Find where the given text appears and provide that cell's center as (X, Y) coordinate. 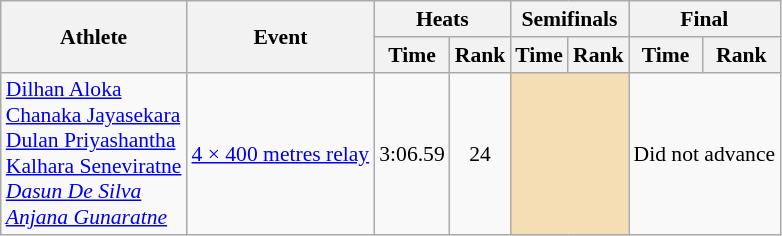
Semifinals (569, 19)
4 × 400 metres relay (280, 154)
3:06.59 (412, 154)
Dilhan AlokaChanaka JayasekaraDulan PriyashanthaKalhara SeneviratneDasun De SilvaAnjana Gunaratne (94, 154)
Final (705, 19)
Heats (442, 19)
Did not advance (705, 154)
Athlete (94, 36)
24 (480, 154)
Event (280, 36)
